Return (X, Y) of the center of cell containing provided text 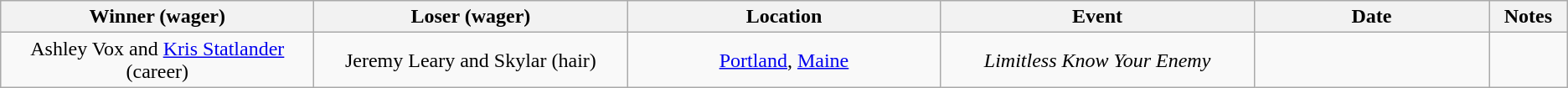
Ashley Vox and Kris Statlander (career) (157, 60)
Winner (wager) (157, 17)
Location (784, 17)
Loser (wager) (471, 17)
Event (1097, 17)
Notes (1529, 17)
Jeremy Leary and Skylar (hair) (471, 60)
Limitless Know Your Enemy (1097, 60)
Portland, Maine (784, 60)
Date (1372, 17)
